Determine the [x, y] coordinate at the center of the cell enclosing the given text.  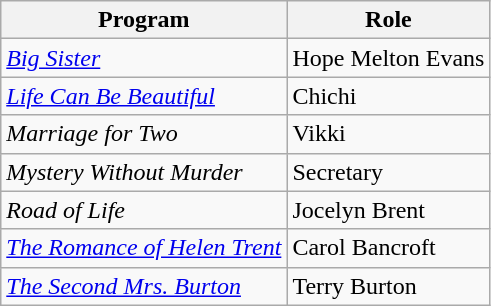
Terry Burton [388, 286]
Role [388, 20]
Hope Melton Evans [388, 58]
Life Can Be Beautiful [144, 96]
Mystery Without Murder [144, 172]
Vikki [388, 134]
Carol Bancroft [388, 248]
The Second Mrs. Burton [144, 286]
Big Sister [144, 58]
Program [144, 20]
Jocelyn Brent [388, 210]
Chichi [388, 96]
The Romance of Helen Trent [144, 248]
Road of Life [144, 210]
Marriage for Two [144, 134]
Secretary [388, 172]
